Locate the cell with the specified text and output its (x, y) center coordinate. 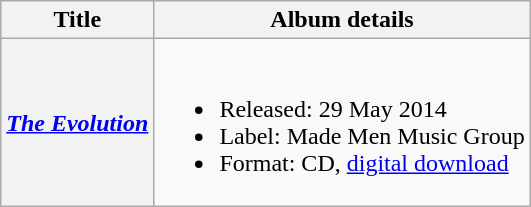
Title (78, 20)
Released: 29 May 2014Label: Made Men Music GroupFormat: CD, digital download (342, 122)
Album details (342, 20)
The Evolution (78, 122)
